Return (x, y) of the center of cell containing provided text 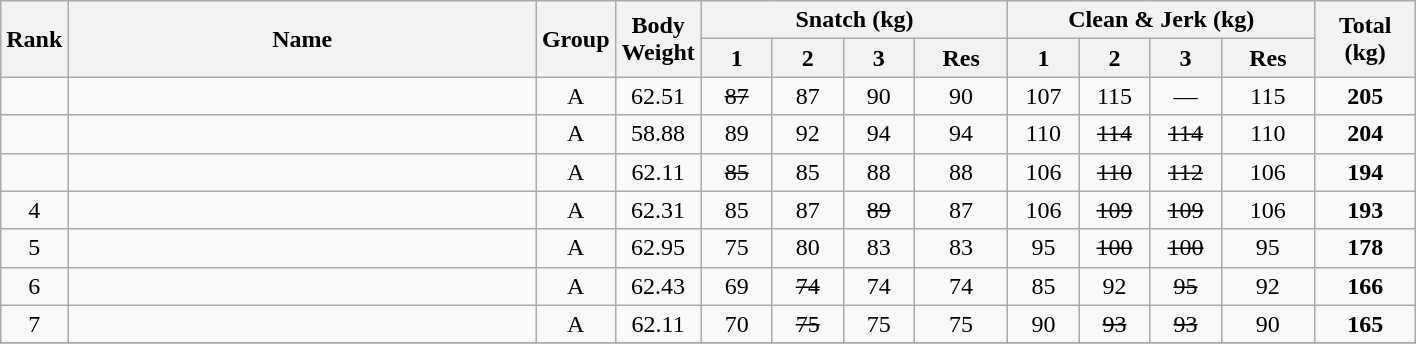
70 (736, 324)
205 (1366, 96)
Group (576, 39)
Total (kg) (1366, 39)
7 (34, 324)
6 (34, 286)
178 (1366, 248)
Snatch (kg) (854, 20)
112 (1186, 172)
Body Weight (658, 39)
4 (34, 210)
Name (302, 39)
Clean & Jerk (kg) (1162, 20)
62.95 (658, 248)
62.43 (658, 286)
166 (1366, 286)
194 (1366, 172)
Rank (34, 39)
62.51 (658, 96)
107 (1044, 96)
204 (1366, 134)
— (1186, 96)
5 (34, 248)
165 (1366, 324)
80 (808, 248)
193 (1366, 210)
62.31 (658, 210)
58.88 (658, 134)
69 (736, 286)
